Detect which cell encompasses the target text, then output its [X, Y] center coordinate. 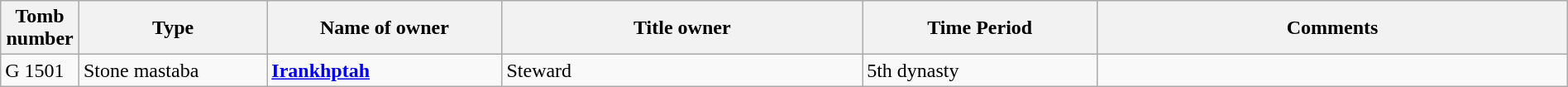
Irankhptah [385, 70]
Tomb number [40, 28]
Time Period [980, 28]
Steward [682, 70]
G 1501 [40, 70]
Stone mastaba [172, 70]
Name of owner [385, 28]
Type [172, 28]
Title owner [682, 28]
5th dynasty [980, 70]
Comments [1332, 28]
